Find where the given text appears and provide that cell's center as (x, y) coordinate. 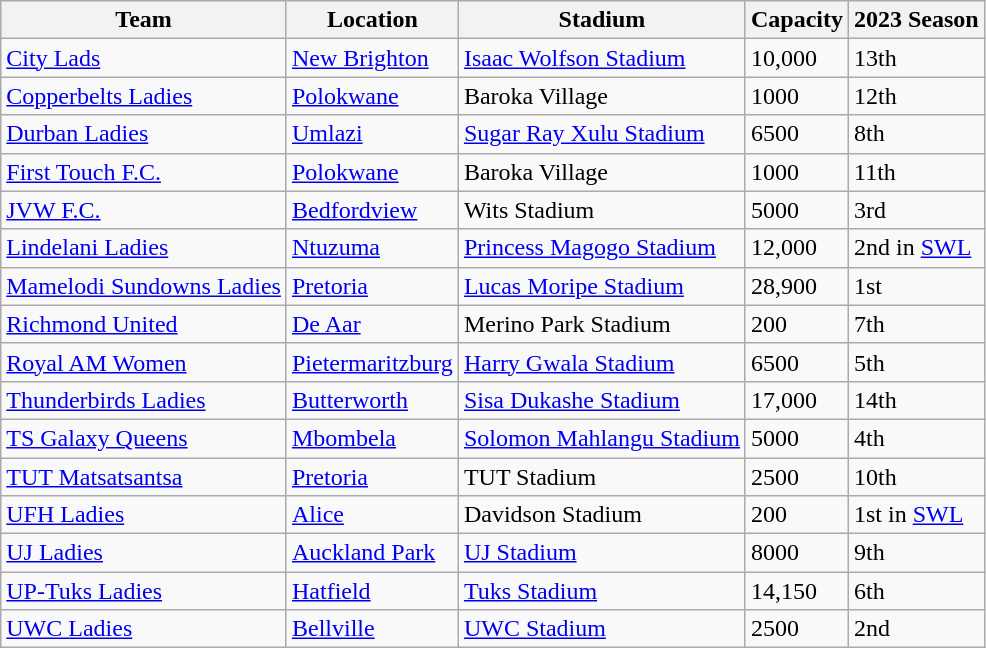
11th (916, 172)
Mamelodi Sundowns Ladies (144, 286)
8th (916, 134)
UJ Stadium (602, 553)
1st (916, 286)
City Lads (144, 58)
First Touch F.C. (144, 172)
Bedfordview (372, 210)
Lucas Moripe Stadium (602, 286)
9th (916, 553)
10th (916, 477)
Ntuzuma (372, 248)
Sisa Dukashe Stadium (602, 400)
Umlazi (372, 134)
12th (916, 96)
6th (916, 591)
Copperbelts Ladies (144, 96)
2nd (916, 629)
Stadium (602, 20)
2nd in SWL (916, 248)
Royal AM Women (144, 362)
Auckland Park (372, 553)
Team (144, 20)
Merino Park Stadium (602, 324)
Pietermaritzburg (372, 362)
Richmond United (144, 324)
Wits Stadium (602, 210)
Tuks Stadium (602, 591)
Capacity (796, 20)
13th (916, 58)
12,000 (796, 248)
Durban Ladies (144, 134)
Alice (372, 515)
UFH Ladies (144, 515)
JVW F.C. (144, 210)
4th (916, 438)
Harry Gwala Stadium (602, 362)
Solomon Mahlangu Stadium (602, 438)
De Aar (372, 324)
UP-Tuks Ladies (144, 591)
Sugar Ray Xulu Stadium (602, 134)
TUT Matsatsantsa (144, 477)
Lindelani Ladies (144, 248)
5th (916, 362)
UWC Ladies (144, 629)
Butterworth (372, 400)
14th (916, 400)
Hatfield (372, 591)
TS Galaxy Queens (144, 438)
17,000 (796, 400)
28,900 (796, 286)
10,000 (796, 58)
Bellville (372, 629)
TUT Stadium (602, 477)
Thunderbirds Ladies (144, 400)
New Brighton (372, 58)
7th (916, 324)
Isaac Wolfson Stadium (602, 58)
8000 (796, 553)
1st in SWL (916, 515)
14,150 (796, 591)
Princess Magogo Stadium (602, 248)
Mbombela (372, 438)
Location (372, 20)
3rd (916, 210)
UJ Ladies (144, 553)
2023 Season (916, 20)
UWC Stadium (602, 629)
Davidson Stadium (602, 515)
